Search for the cell housing the specified text and yield its (x, y) center coordinate. 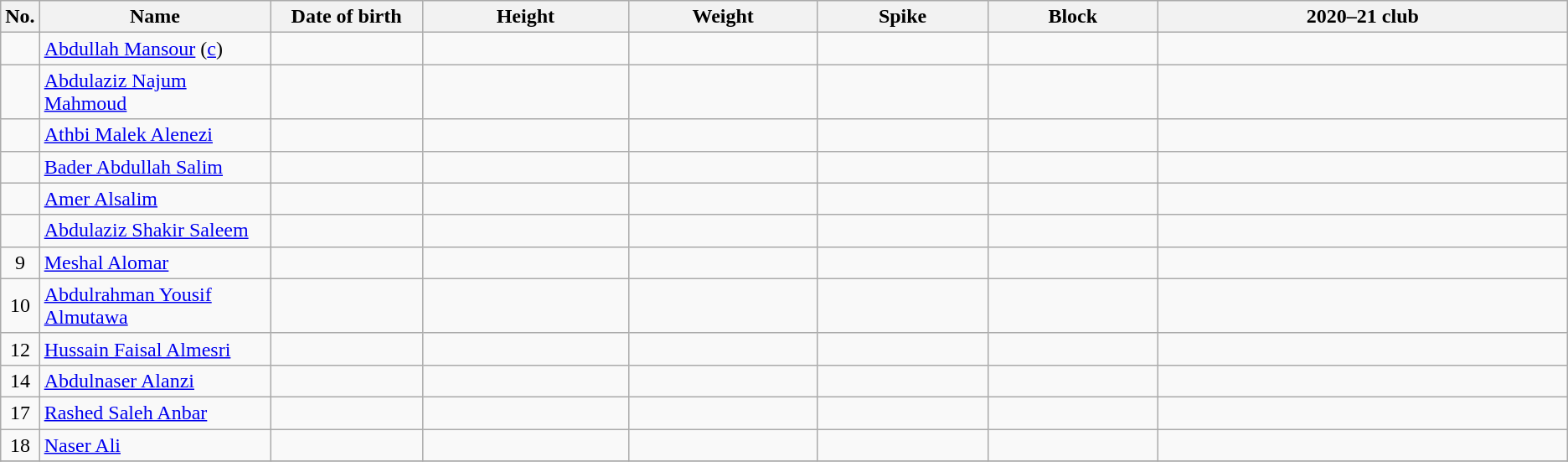
18 (20, 445)
Amer Alsalim (154, 199)
10 (20, 305)
Block (1072, 17)
Meshal Alomar (154, 262)
2020–21 club (1362, 17)
Name (154, 17)
No. (20, 17)
17 (20, 413)
Hussain Faisal Almesri (154, 349)
Height (526, 17)
Bader Abdullah Salim (154, 167)
Date of birth (347, 17)
12 (20, 349)
Weight (723, 17)
Rashed Saleh Anbar (154, 413)
Athbi Malek Alenezi (154, 135)
Spike (903, 17)
9 (20, 262)
Abdullah Mansour (c) (154, 49)
14 (20, 381)
Naser Ali (154, 445)
Abdulaziz Najum Mahmoud (154, 92)
Abdulrahman Yousif Almutawa (154, 305)
Abdulaziz Shakir Saleem (154, 231)
Abdulnaser Alanzi (154, 381)
